Return (X, Y) of the center of cell containing provided text 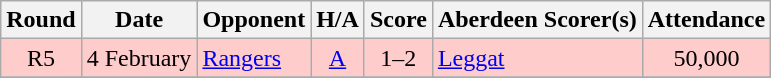
Rangers (254, 58)
H/A (338, 20)
Attendance (706, 20)
Leggat (537, 58)
4 February (139, 58)
50,000 (706, 58)
Round (41, 20)
1–2 (398, 58)
Aberdeen Scorer(s) (537, 20)
R5 (41, 58)
Date (139, 20)
Opponent (254, 20)
A (338, 58)
Score (398, 20)
